Pinpoint the cell where the given text exists, returning its [x, y] midpoint coordinate. 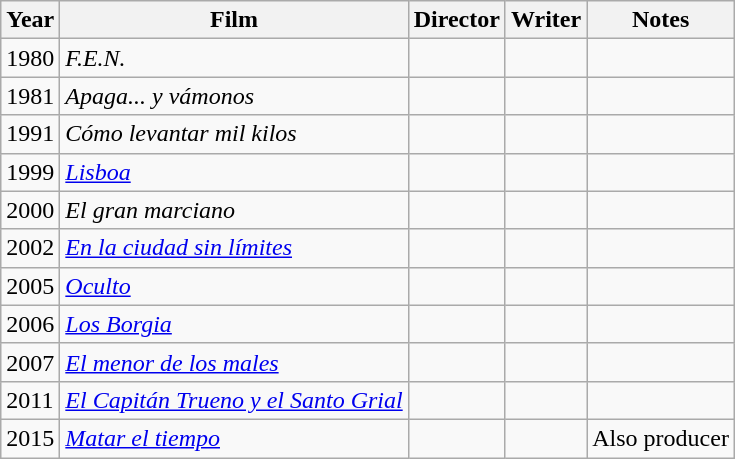
Matar el tiempo [234, 438]
Cómo levantar mil kilos [234, 134]
Director [456, 20]
Writer [546, 20]
El Capitán Trueno y el Santo Grial [234, 400]
Los Borgia [234, 324]
1981 [30, 96]
1991 [30, 134]
El menor de los males [234, 362]
Year [30, 20]
El gran marciano [234, 210]
Film [234, 20]
En la ciudad sin límites [234, 248]
2006 [30, 324]
Also producer [661, 438]
2007 [30, 362]
F.E.N. [234, 58]
1980 [30, 58]
1999 [30, 172]
Lisboa [234, 172]
2002 [30, 248]
2000 [30, 210]
2011 [30, 400]
2005 [30, 286]
Notes [661, 20]
Apaga... y vámonos [234, 96]
2015 [30, 438]
Oculto [234, 286]
